Detect which cell encompasses the target text, then output its (x, y) center coordinate. 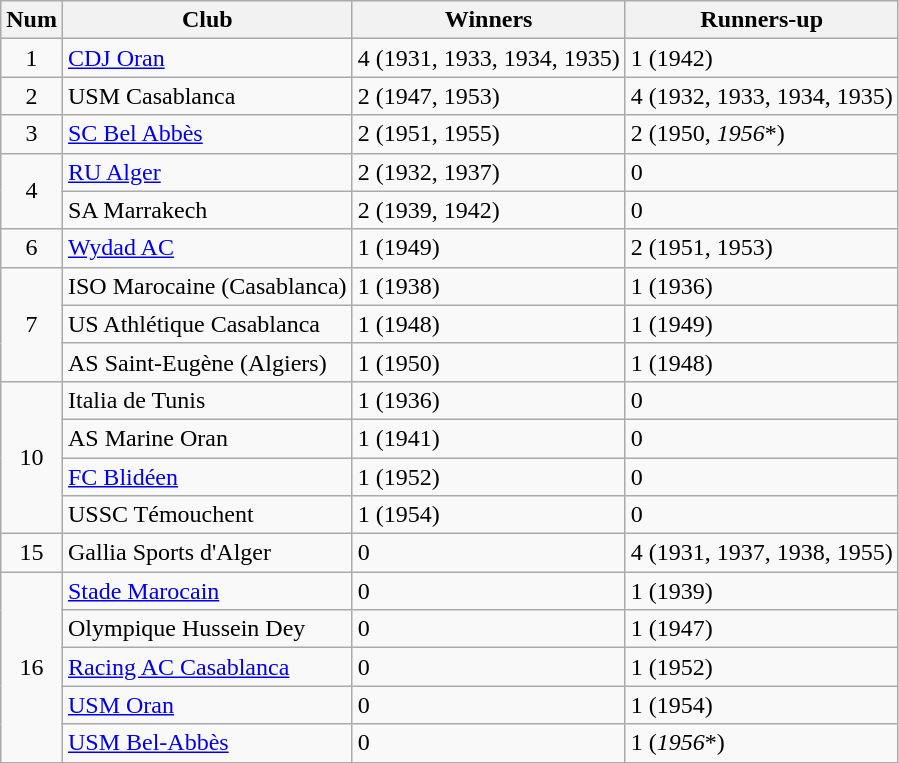
1 (1956*) (762, 743)
USM Oran (207, 705)
AS Marine Oran (207, 438)
AS Saint-Eugène (Algiers) (207, 362)
1 (1938) (488, 286)
1 (1942) (762, 58)
Italia de Tunis (207, 400)
4 (1931, 1933, 1934, 1935) (488, 58)
USSC Témouchent (207, 515)
2 (1951, 1955) (488, 134)
USM Casablanca (207, 96)
SC Bel Abbès (207, 134)
Olympique Hussein Dey (207, 629)
FC Blidéen (207, 477)
2 (1951, 1953) (762, 248)
US Athlétique Casablanca (207, 324)
Club (207, 20)
3 (32, 134)
4 (1932, 1933, 1934, 1935) (762, 96)
2 (1950, 1956*) (762, 134)
1 (1939) (762, 591)
7 (32, 324)
Racing AC Casablanca (207, 667)
4 (1931, 1937, 1938, 1955) (762, 553)
2 (32, 96)
RU Alger (207, 172)
2 (1932, 1937) (488, 172)
Stade Marocain (207, 591)
SA Marrakech (207, 210)
1 (1941) (488, 438)
6 (32, 248)
CDJ Oran (207, 58)
USM Bel-Abbès (207, 743)
1 (1950) (488, 362)
Runners-up (762, 20)
2 (1939, 1942) (488, 210)
10 (32, 457)
16 (32, 667)
Num (32, 20)
1 (32, 58)
4 (32, 191)
2 (1947, 1953) (488, 96)
Gallia Sports d'Alger (207, 553)
15 (32, 553)
Wydad AC (207, 248)
Winners (488, 20)
1 (1947) (762, 629)
ISO Marocaine (Casablanca) (207, 286)
